Scan for the cell matching the given text and deliver its (X, Y) coordinate at center. 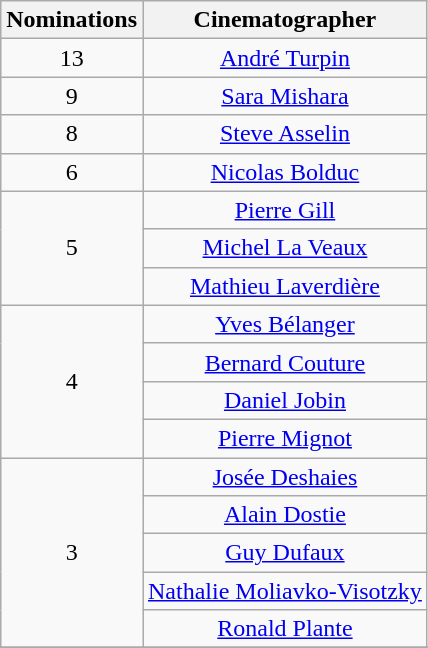
9 (72, 96)
8 (72, 134)
Nicolas Bolduc (284, 172)
Michel La Veaux (284, 248)
Cinematographer (284, 20)
6 (72, 172)
13 (72, 58)
Nominations (72, 20)
Pierre Gill (284, 210)
Sara Mishara (284, 96)
3 (72, 553)
Guy Dufaux (284, 553)
Daniel Jobin (284, 400)
André Turpin (284, 58)
Alain Dostie (284, 515)
Nathalie Moliavko-Visotzky (284, 591)
Bernard Couture (284, 362)
Josée Deshaies (284, 477)
5 (72, 248)
Yves Bélanger (284, 324)
Steve Asselin (284, 134)
Pierre Mignot (284, 438)
Mathieu Laverdière (284, 286)
Ronald Plante (284, 629)
4 (72, 381)
